Detect which cell encompasses the target text, then output its [X, Y] center coordinate. 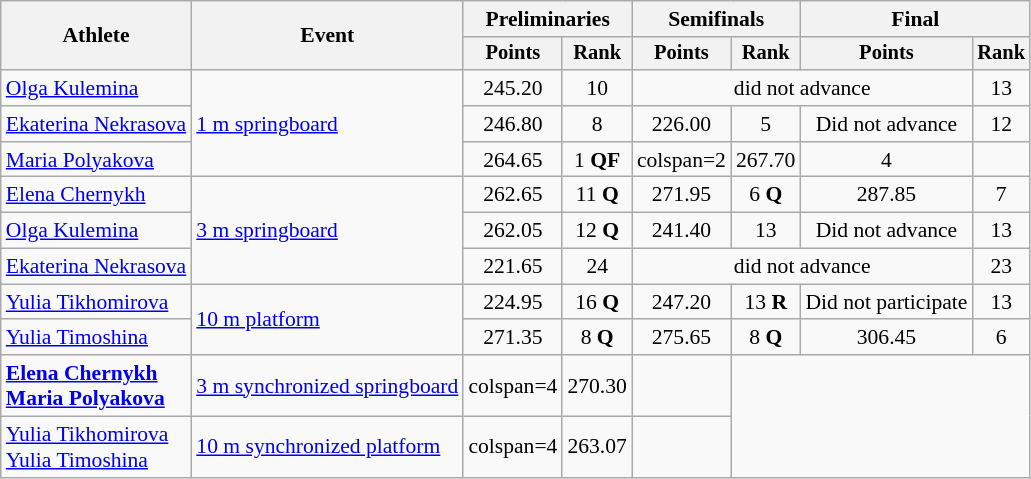
264.65 [512, 160]
24 [596, 267]
247.20 [682, 302]
267.70 [766, 160]
270.30 [596, 386]
262.65 [512, 195]
245.20 [512, 88]
Semifinals [716, 19]
1 QF [596, 160]
221.65 [512, 267]
6 [1001, 338]
287.85 [886, 195]
3 m synchronized springboard [327, 386]
224.95 [512, 302]
colspan=2 [682, 160]
10 m synchronized platform [327, 448]
8 [596, 124]
Event [327, 36]
3 m springboard [327, 230]
275.65 [682, 338]
306.45 [886, 338]
Did not participate [886, 302]
10 [596, 88]
271.35 [512, 338]
Elena Chernykh [96, 195]
241.40 [682, 231]
12 Q [596, 231]
16 Q [596, 302]
Yulia TikhomirovaYulia Timoshina [96, 448]
Yulia Tikhomirova [96, 302]
4 [886, 160]
246.80 [512, 124]
Athlete [96, 36]
5 [766, 124]
6 Q [766, 195]
226.00 [682, 124]
Elena ChernykhMaria Polyakova [96, 386]
Maria Polyakova [96, 160]
23 [1001, 267]
263.07 [596, 448]
12 [1001, 124]
10 m platform [327, 320]
Yulia Timoshina [96, 338]
262.05 [512, 231]
1 m springboard [327, 124]
13 R [766, 302]
7 [1001, 195]
Final [915, 19]
11 Q [596, 195]
271.95 [682, 195]
Preliminaries [548, 19]
